Locate the cell with the specified text and output its (X, Y) center coordinate. 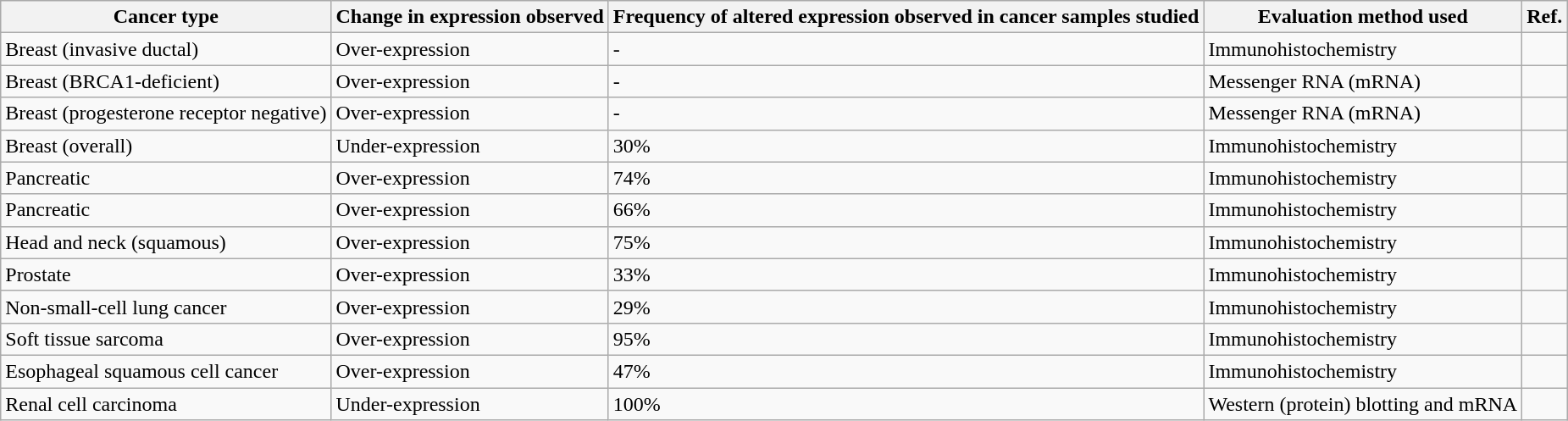
Renal cell carcinoma (166, 404)
Frequency of altered expression observed in cancer samples studied (906, 17)
Western (protein) blotting and mRNA (1363, 404)
Evaluation method used (1363, 17)
Soft tissue sarcoma (166, 339)
Change in expression observed (469, 17)
29% (906, 307)
33% (906, 274)
Esophageal squamous cell cancer (166, 371)
74% (906, 178)
66% (906, 210)
Breast (overall) (166, 146)
95% (906, 339)
Breast (progesterone receptor negative) (166, 114)
Breast (invasive ductal) (166, 49)
100% (906, 404)
Head and neck (squamous) (166, 242)
47% (906, 371)
Ref. (1545, 17)
Prostate (166, 274)
Breast (BRCA1-deficient) (166, 81)
75% (906, 242)
30% (906, 146)
Non-small-cell lung cancer (166, 307)
Cancer type (166, 17)
